Return the (x, y) coordinate for the center point of the cell that contains the specified text.  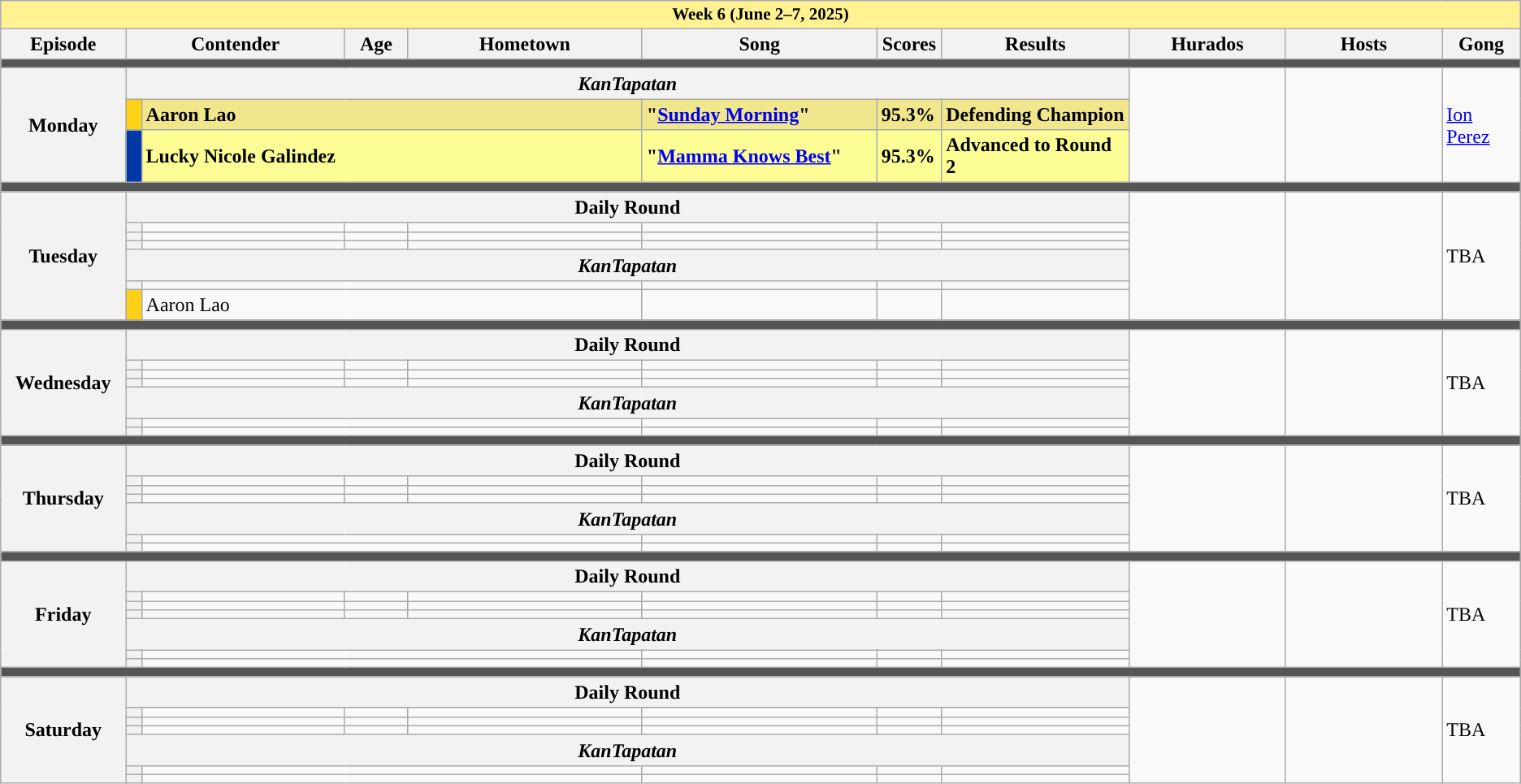
Lucky Nicole Galindez (392, 156)
Results (1035, 44)
Friday (63, 614)
Tuesday (63, 256)
Hurados (1207, 44)
"Mamma Knows Best" (759, 156)
Song (759, 44)
Hometown (525, 44)
Advanced to Round 2 (1035, 156)
Scores (908, 44)
Week 6 (June 2–7, 2025) (760, 15)
Ion Perez (1481, 125)
Defending Champion (1035, 115)
Thursday (63, 499)
"Sunday Morning" (759, 115)
Hosts (1363, 44)
Contender (236, 44)
Monday (63, 125)
Saturday (63, 730)
Wednesday (63, 383)
Age (375, 44)
Episode (63, 44)
Gong (1481, 44)
